Provide the (x, y) coordinate of the cell's center where the given text is located.  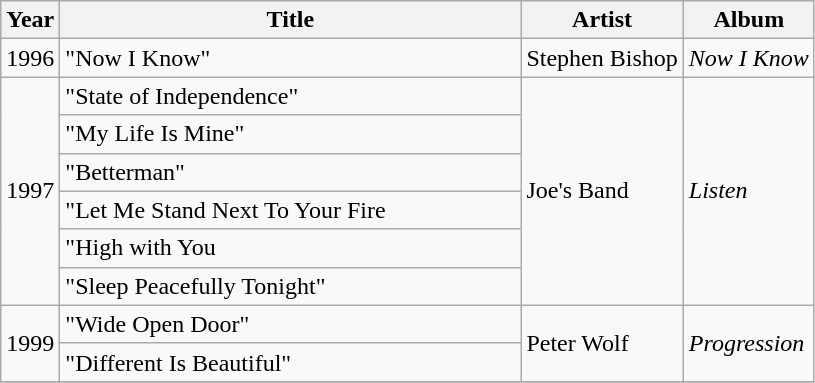
"Let Me Stand Next To Your Fire (290, 210)
"Now I Know" (290, 58)
Year (30, 20)
"My Life Is Mine" (290, 134)
Stephen Bishop (602, 58)
Album (748, 20)
1996 (30, 58)
Joe's Band (602, 191)
"Wide Open Door" (290, 324)
"State of Independence" (290, 96)
Progression (748, 343)
"Different Is Beautiful" (290, 362)
"Betterman" (290, 172)
1997 (30, 191)
Peter Wolf (602, 343)
Now I Know (748, 58)
"High with You (290, 248)
"Sleep Peacefully Tonight" (290, 286)
Title (290, 20)
1999 (30, 343)
Artist (602, 20)
Listen (748, 191)
